Extract the [X, Y] coordinate from the center of the cell holding the provided text.  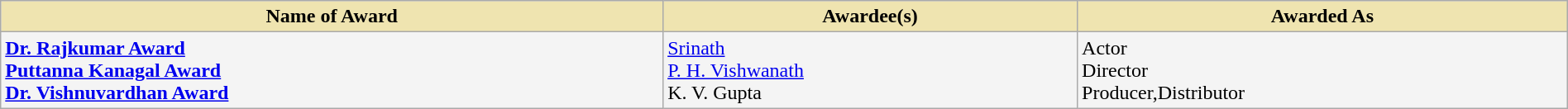
Awarded As [1323, 17]
Awardee(s) [870, 17]
Name of Award [332, 17]
SrinathP. H. VishwanathK. V. Gupta [870, 70]
ActorDirectorProducer,Distributor [1323, 70]
Dr. Rajkumar AwardPuttanna Kanagal AwardDr. Vishnuvardhan Award [332, 70]
